Find where the given text appears and provide that cell's center as [x, y] coordinate. 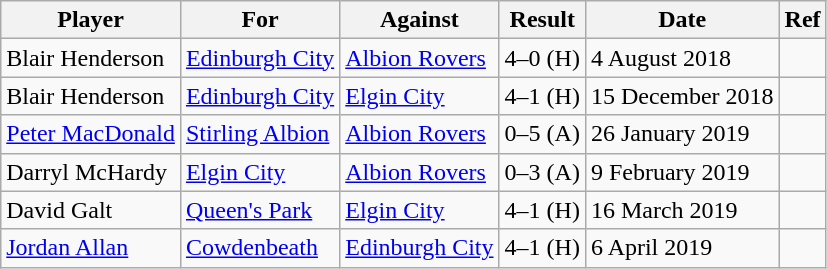
9 February 2019 [682, 172]
4–0 (H) [542, 58]
Queen's Park [260, 210]
For [260, 20]
Peter MacDonald [91, 134]
4 August 2018 [682, 58]
0–3 (A) [542, 172]
Ref [802, 20]
Player [91, 20]
6 April 2019 [682, 248]
0–5 (A) [542, 134]
Result [542, 20]
Stirling Albion [260, 134]
Darryl McHardy [91, 172]
Against [420, 20]
26 January 2019 [682, 134]
Jordan Allan [91, 248]
Cowdenbeath [260, 248]
16 March 2019 [682, 210]
15 December 2018 [682, 96]
Date [682, 20]
David Galt [91, 210]
